Pinpoint the cell where the given text exists, returning its (x, y) midpoint coordinate. 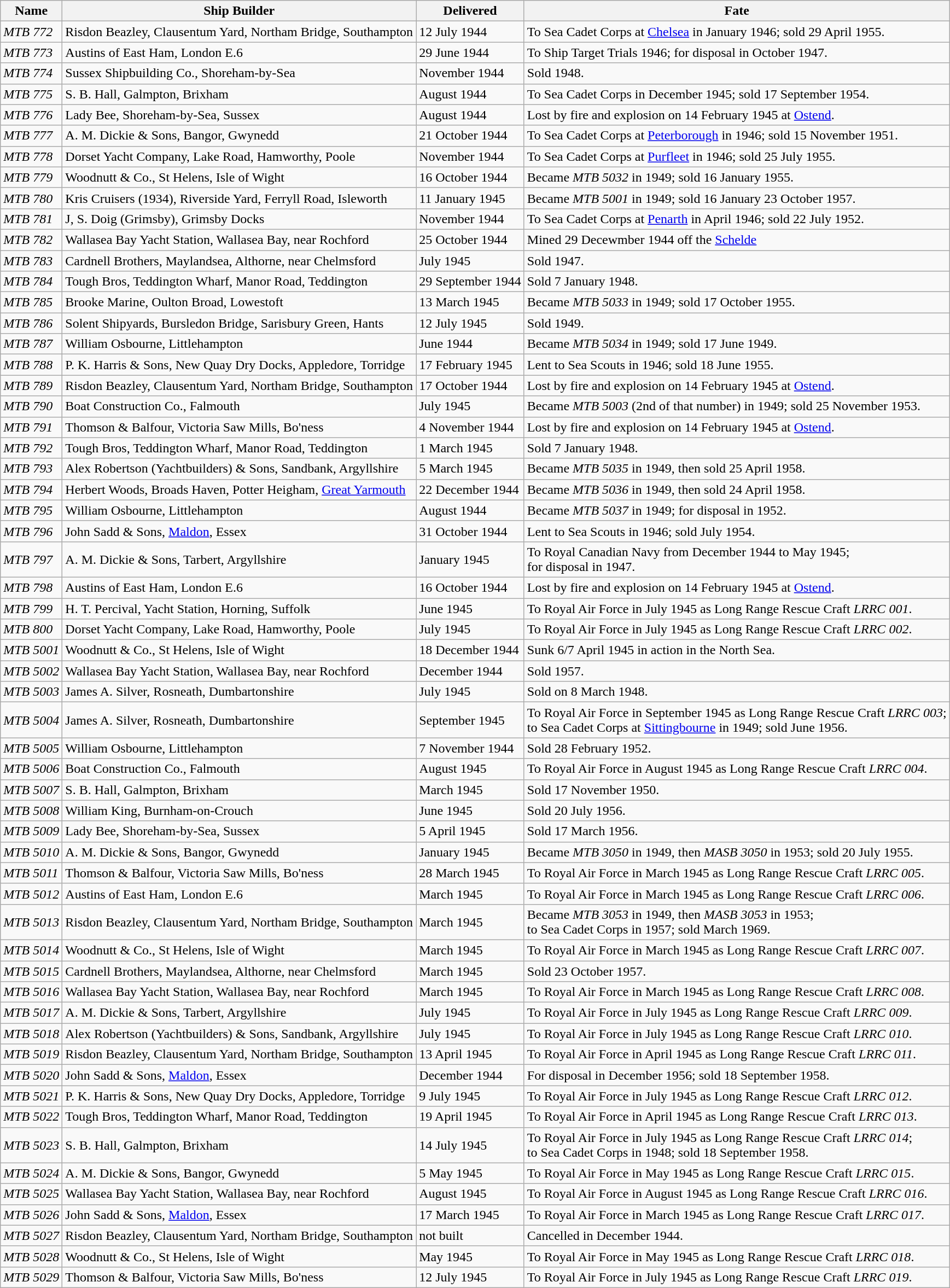
1 March 1945 (470, 448)
MTB 5008 (32, 811)
28 March 1945 (470, 873)
Delivered (470, 11)
22 December 1944 (470, 489)
Became MTB 5033 in 1949; sold 17 October 1955. (737, 302)
Ship Builder (240, 11)
MTB 5006 (32, 769)
To Royal Air Force in July 1945 as Long Range Rescue Craft LRRC 001. (737, 609)
MTB 5014 (32, 950)
To Royal Air Force in May 1945 as Long Range Rescue Craft LRRC 018. (737, 1256)
MTB 5029 (32, 1277)
To Royal Air Force in March 1945 as Long Range Rescue Craft LRRC 005. (737, 873)
To Ship Target Trials 1946; for disposal in October 1947. (737, 53)
To Royal Air Force in July 1945 as Long Range Rescue Craft LRRC 014; to Sea Cadet Corps in 1948; sold 18 September 1958. (737, 1145)
31 October 1944 (470, 531)
MTB 772 (32, 32)
September 1945 (470, 720)
MTB 5007 (32, 790)
Sold 17 March 1956. (737, 831)
5 April 1945 (470, 831)
MTB 5004 (32, 720)
7 November 1944 (470, 748)
Brooke Marine, Oulton Broad, Lowestoft (240, 302)
MTB 773 (32, 53)
May 1945 (470, 1256)
18 December 1944 (470, 650)
MTB 5027 (32, 1235)
MTB 782 (32, 240)
To Royal Air Force in March 1945 as Long Range Rescue Craft LRRC 008. (737, 992)
MTB 779 (32, 177)
17 March 1945 (470, 1215)
To Sea Cadet Corps at Chelsea in January 1946; sold 29 April 1955. (737, 32)
14 July 1945 (470, 1145)
MTB 800 (32, 630)
MTB 793 (32, 469)
29 September 1944 (470, 282)
19 April 1945 (470, 1117)
Became MTB 5036 in 1949, then sold 24 April 1958. (737, 489)
Became MTB 5035 in 1949, then sold 25 April 1958. (737, 469)
11 January 1945 (470, 198)
To Royal Air Force in March 1945 as Long Range Rescue Craft LRRC 017. (737, 1215)
MTB 5026 (32, 1215)
MTB 5018 (32, 1034)
To Royal Air Force in July 1945 as Long Range Rescue Craft LRRC 012. (737, 1096)
MTB 5016 (32, 992)
Cancelled in December 1944. (737, 1235)
MTB 783 (32, 261)
Sold on 8 March 1948. (737, 692)
Sold 23 October 1957. (737, 971)
To Sea Cadet Corps at Purfleet in 1946; sold 25 July 1955. (737, 156)
Became MTB 5037 in 1949; for disposal in 1952. (737, 510)
MTB 5011 (32, 873)
To Royal Air Force in April 1945 as Long Range Rescue Craft LRRC 011. (737, 1054)
Became MTB 5032 in 1949; sold 16 January 1955. (737, 177)
MTB 791 (32, 427)
MTB 796 (32, 531)
MTB 788 (32, 365)
To Royal Air Force in May 1945 as Long Range Rescue Craft LRRC 015. (737, 1173)
MTB 5001 (32, 650)
Lent to Sea Scouts in 1946; sold 18 June 1955. (737, 365)
MTB 5022 (32, 1117)
Herbert Woods, Broads Haven, Potter Heigham, Great Yarmouth (240, 489)
MTB 784 (32, 282)
MTB 781 (32, 219)
MTB 792 (32, 448)
21 October 1944 (470, 136)
MTB 775 (32, 94)
J, S. Doig (Grimsby), Grimsby Docks (240, 219)
To Royal Canadian Navy from December 1944 to May 1945;for disposal in 1947. (737, 559)
25 October 1944 (470, 240)
not built (470, 1235)
Became MTB 5034 in 1949; sold 17 June 1949. (737, 344)
MTB 785 (32, 302)
Became MTB 3050 in 1949, then MASB 3050 in 1953; sold 20 July 1955. (737, 852)
MTB 5028 (32, 1256)
To Sea Cadet Corps at Peterborough in 1946; sold 15 November 1951. (737, 136)
MTB 786 (32, 323)
Sunk 6/7 April 1945 in action in the North Sea. (737, 650)
Fate (737, 11)
MTB 5020 (32, 1075)
To Sea Cadet Corps in December 1945; sold 17 September 1954. (737, 94)
MTB 5005 (32, 748)
To Royal Air Force in July 1945 as Long Range Rescue Craft LRRC 002. (737, 630)
MTB 790 (32, 406)
MTB 5019 (32, 1054)
Sold 17 November 1950. (737, 790)
MTB 5021 (32, 1096)
To Royal Air Force in August 1945 as Long Range Rescue Craft LRRC 016. (737, 1194)
MTB 777 (32, 136)
To Royal Air Force in July 1945 as Long Range Rescue Craft LRRC 010. (737, 1034)
Kris Cruisers (1934), Riverside Yard, Ferryll Road, Isleworth (240, 198)
MTB 5013 (32, 922)
12 July 1944 (470, 32)
4 November 1944 (470, 427)
To Royal Air Force in March 1945 as Long Range Rescue Craft LRRC 006. (737, 894)
MTB 5024 (32, 1173)
Mined 29 Decewmber 1944 off the Schelde (737, 240)
MTB 798 (32, 587)
MTB 778 (32, 156)
For disposal in December 1956; sold 18 September 1958. (737, 1075)
13 April 1945 (470, 1054)
17 October 1944 (470, 386)
To Royal Air Force in March 1945 as Long Range Rescue Craft LRRC 007. (737, 950)
MTB 5009 (32, 831)
MTB 776 (32, 115)
5 May 1945 (470, 1173)
17 February 1945 (470, 365)
Sold 1949. (737, 323)
29 June 1944 (470, 53)
MTB 5012 (32, 894)
MTB 789 (32, 386)
To Royal Air Force in September 1945 as Long Range Rescue Craft LRRC 003; to Sea Cadet Corps at Sittingbourne in 1949; sold June 1956. (737, 720)
MTB 5010 (32, 852)
MTB 787 (32, 344)
H. T. Percival, Yacht Station, Horning, Suffolk (240, 609)
June 1944 (470, 344)
MTB 774 (32, 73)
To Royal Air Force in April 1945 as Long Range Rescue Craft LRRC 013. (737, 1117)
William King, Burnham-on-Crouch (240, 811)
Name (32, 11)
MTB 5015 (32, 971)
Lent to Sea Scouts in 1946; sold July 1954. (737, 531)
Became MTB 3053 in 1949, then MASB 3053 in 1953; to Sea Cadet Corps in 1957; sold March 1969. (737, 922)
To Sea Cadet Corps at Penarth in April 1946; sold 22 July 1952. (737, 219)
To Royal Air Force in August 1945 as Long Range Rescue Craft LRRC 004. (737, 769)
MTB 799 (32, 609)
Sold 1957. (737, 671)
Became MTB 5001 in 1949; sold 16 January 23 October 1957. (737, 198)
Sold 1947. (737, 261)
9 July 1945 (470, 1096)
MTB 5017 (32, 1013)
Solent Shipyards, Bursledon Bridge, Sarisbury Green, Hants (240, 323)
Sold 1948. (737, 73)
MTB 5003 (32, 692)
MTB 780 (32, 198)
Sussex Shipbuilding Co., Shoreham-by-Sea (240, 73)
MTB 5023 (32, 1145)
13 March 1945 (470, 302)
Became MTB 5003 (2nd of that number) in 1949; sold 25 November 1953. (737, 406)
MTB 794 (32, 489)
MTB 795 (32, 510)
MTB 5025 (32, 1194)
5 March 1945 (470, 469)
MTB 5002 (32, 671)
Sold 20 July 1956. (737, 811)
MTB 797 (32, 559)
To Royal Air Force in July 1945 as Long Range Rescue Craft LRRC 009. (737, 1013)
To Royal Air Force in July 1945 as Long Range Rescue Craft LRRC 019. (737, 1277)
Sold 28 February 1952. (737, 748)
